Output the [x, y] coordinate of the center of the cell containing the given text.  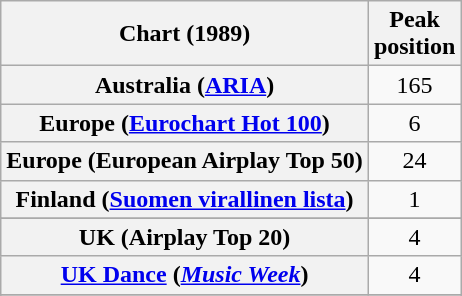
Australia (ARIA) [185, 85]
24 [414, 161]
Europe (European Airplay Top 50) [185, 161]
Finland (Suomen virallinen lista) [185, 199]
Europe (Eurochart Hot 100) [185, 123]
Chart (1989) [185, 34]
1 [414, 199]
165 [414, 85]
6 [414, 123]
Peakposition [414, 34]
UK (Airplay Top 20) [185, 237]
UK Dance (Music Week) [185, 275]
